Scan for the cell matching the given text and deliver its (x, y) coordinate at center. 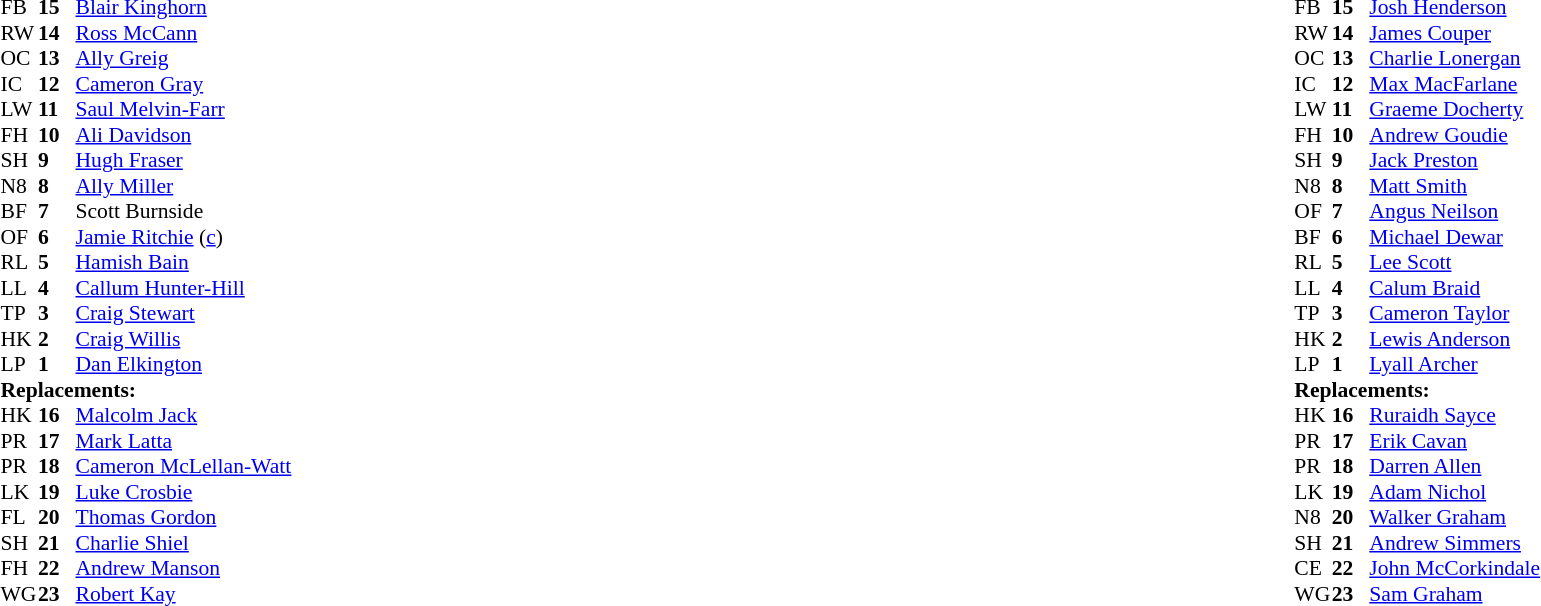
Jamie Ritchie (c) (184, 237)
Hugh Fraser (184, 161)
Ruraidh Sayce (1454, 415)
Erik Cavan (1454, 441)
John McCorkindale (1454, 569)
Lewis Anderson (1454, 339)
Cameron Gray (184, 84)
FL (19, 517)
Ali Davidson (184, 135)
Cameron Taylor (1454, 313)
Ross McCann (184, 33)
Mark Latta (184, 441)
Scott Burnside (184, 211)
Charlie Shiel (184, 543)
Andrew Simmers (1454, 543)
Max MacFarlane (1454, 84)
Ally Miller (184, 186)
Lyall Archer (1454, 365)
Michael Dewar (1454, 237)
Thomas Gordon (184, 517)
Adam Nichol (1454, 492)
Matt Smith (1454, 186)
Angus Neilson (1454, 211)
Saul Melvin-Farr (184, 109)
Andrew Goudie (1454, 135)
Graeme Docherty (1454, 109)
Lee Scott (1454, 263)
Malcolm Jack (184, 415)
Cameron McLellan-Watt (184, 467)
Darren Allen (1454, 467)
Ally Greig (184, 59)
Luke Crosbie (184, 492)
CE (1313, 569)
Craig Willis (184, 339)
Andrew Manson (184, 569)
Jack Preston (1454, 161)
Charlie Lonergan (1454, 59)
Calum Braid (1454, 288)
Dan Elkington (184, 365)
James Couper (1454, 33)
Walker Graham (1454, 517)
Callum Hunter-Hill (184, 288)
Hamish Bain (184, 263)
Craig Stewart (184, 313)
